Pinpoint the cell where the given text exists, returning its [x, y] midpoint coordinate. 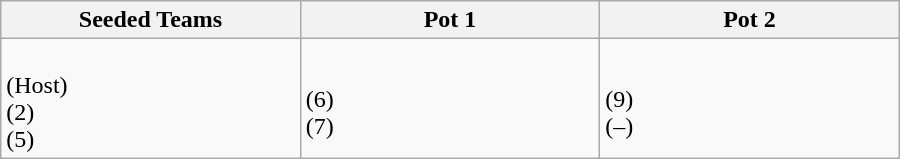
Pot 2 [750, 20]
Seeded Teams [150, 20]
(6) (7) [450, 98]
Pot 1 [450, 20]
(9) (–) [750, 98]
(Host) (2) (5) [150, 98]
